Return (x, y) of the center of cell containing provided text 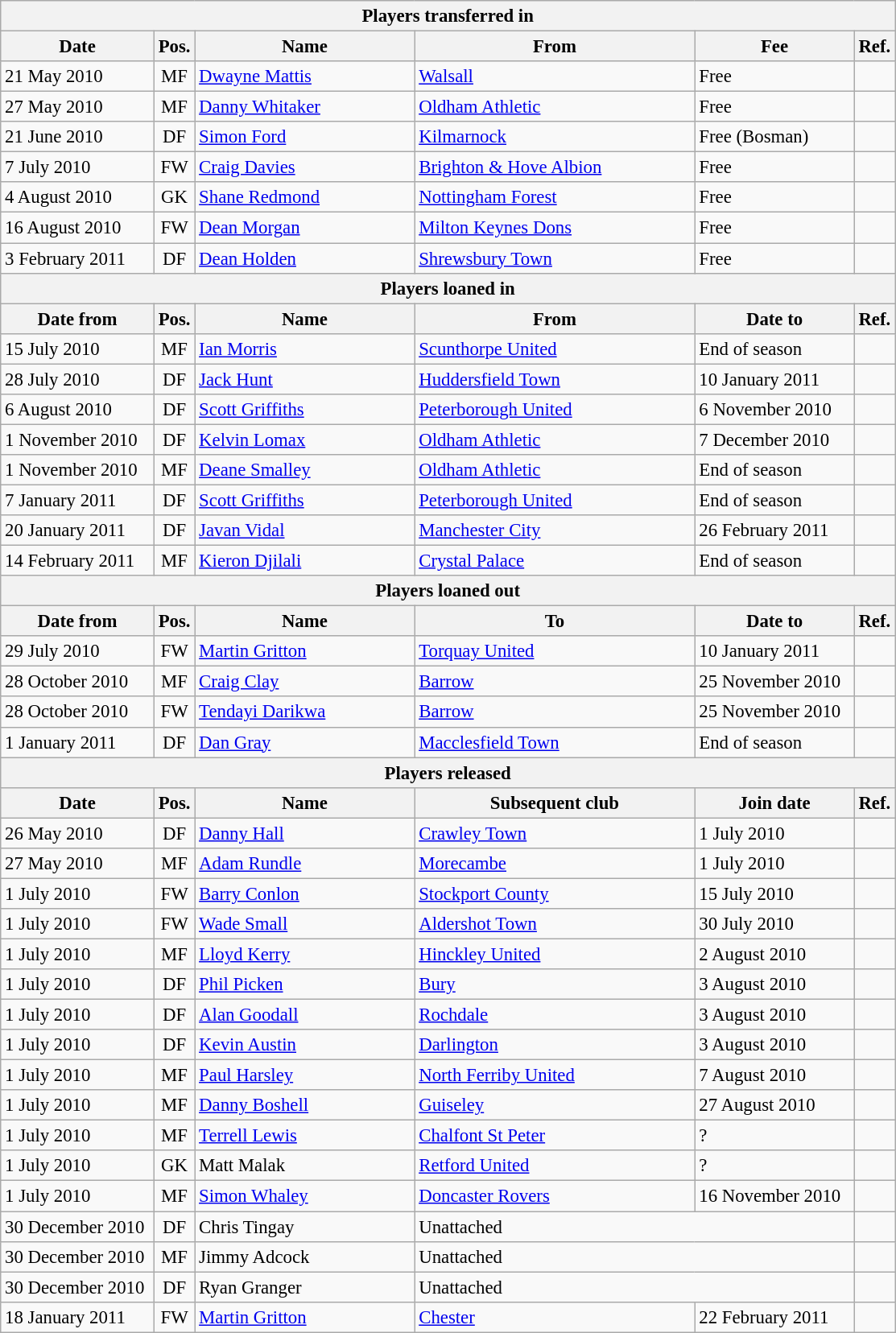
Paul Harsley (304, 1075)
Chester (555, 1317)
7 January 2011 (77, 500)
2 August 2010 (774, 954)
28 July 2010 (77, 379)
26 February 2011 (774, 530)
Retford United (555, 1166)
Chris Tingay (304, 1227)
Kieron Djilali (304, 561)
Tendayi Darikwa (304, 712)
1 January 2011 (77, 742)
Walsall (555, 76)
7 August 2010 (774, 1075)
6 August 2010 (77, 410)
Jimmy Adcock (304, 1257)
Craig Clay (304, 682)
Crawley Town (555, 833)
Morecambe (555, 864)
Simon Whaley (304, 1196)
30 July 2010 (774, 924)
20 January 2011 (77, 530)
21 May 2010 (77, 76)
16 August 2010 (77, 228)
27 August 2010 (774, 1105)
7 December 2010 (774, 440)
7 July 2010 (77, 167)
Free (Bosman) (774, 137)
Stockport County (555, 893)
Barry Conlon (304, 893)
Lloyd Kerry (304, 954)
Scunthorpe United (555, 349)
16 November 2010 (774, 1196)
Players transferred in (448, 16)
Matt Malak (304, 1166)
29 July 2010 (77, 651)
6 November 2010 (774, 410)
Dean Morgan (304, 228)
Dean Holden (304, 258)
Aldershot Town (555, 924)
Terrell Lewis (304, 1136)
Torquay United (555, 651)
Brighton & Hove Albion (555, 167)
Ryan Granger (304, 1287)
Players loaned out (448, 591)
Alan Goodall (304, 1015)
Kilmarnock (555, 137)
Players released (448, 773)
Simon Ford (304, 137)
Fee (774, 47)
Dwayne Mattis (304, 76)
Join date (774, 803)
Guiseley (555, 1105)
Players loaned in (448, 288)
Javan Vidal (304, 530)
Darlington (555, 1045)
Kevin Austin (304, 1045)
Ian Morris (304, 349)
Rochdale (555, 1015)
Jack Hunt (304, 379)
4 August 2010 (77, 197)
Subsequent club (555, 803)
Hinckley United (555, 954)
Danny Boshell (304, 1105)
To (555, 621)
Shrewsbury Town (555, 258)
14 February 2011 (77, 561)
Macclesfield Town (555, 742)
Kelvin Lomax (304, 440)
3 February 2011 (77, 258)
Wade Small (304, 924)
22 February 2011 (774, 1317)
Phil Picken (304, 984)
Adam Rundle (304, 864)
Chalfont St Peter (555, 1136)
Manchester City (555, 530)
Shane Redmond (304, 197)
Huddersfield Town (555, 379)
Danny Hall (304, 833)
North Ferriby United (555, 1075)
18 January 2011 (77, 1317)
26 May 2010 (77, 833)
Crystal Palace (555, 561)
21 June 2010 (77, 137)
Craig Davies (304, 167)
Dan Gray (304, 742)
Doncaster Rovers (555, 1196)
Nottingham Forest (555, 197)
Danny Whitaker (304, 107)
Deane Smalley (304, 470)
Milton Keynes Dons (555, 228)
Bury (555, 984)
